For the text-containing cell, return its midpoint in (x, y) coordinate format. 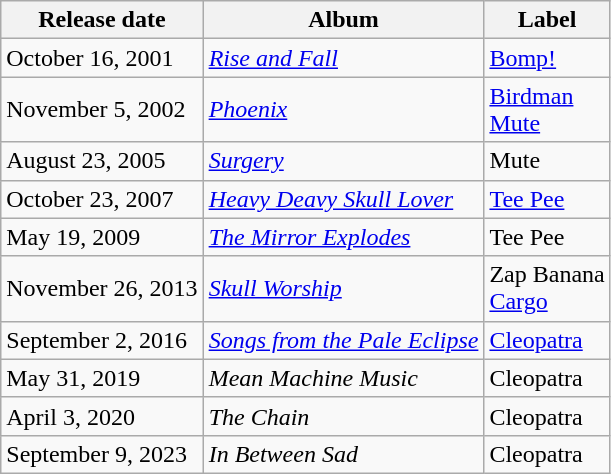
The Mirror Explodes (344, 237)
BirdmanMute (547, 110)
September 9, 2023 (102, 454)
Label (547, 20)
Surgery (344, 161)
September 2, 2016 (102, 340)
August 23, 2005 (102, 161)
Heavy Deavy Skull Lover (344, 199)
Album (344, 20)
Mean Machine Music (344, 378)
November 26, 2013 (102, 288)
In Between Sad (344, 454)
Bomp! (547, 58)
April 3, 2020 (102, 416)
Rise and Fall (344, 58)
Phoenix (344, 110)
Mute (547, 161)
Songs from the Pale Eclipse (344, 340)
November 5, 2002 (102, 110)
October 23, 2007 (102, 199)
May 19, 2009 (102, 237)
October 16, 2001 (102, 58)
Skull Worship (344, 288)
Zap BananaCargo (547, 288)
Release date (102, 20)
May 31, 2019 (102, 378)
The Chain (344, 416)
